Capture the cell that displays the provided text and extract its (x, y) central coordinate. 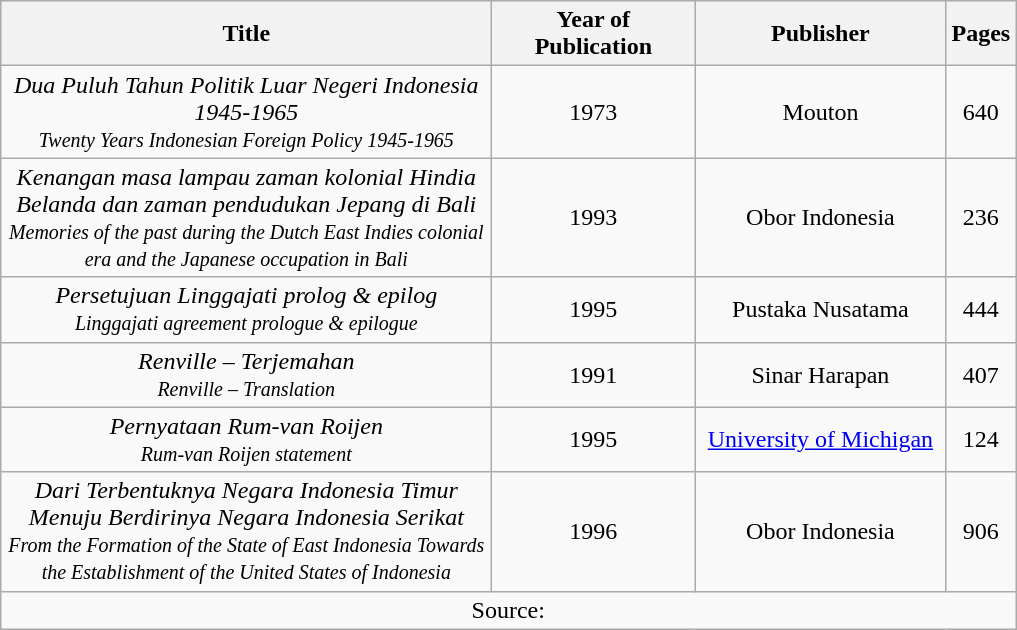
640 (981, 112)
906 (981, 532)
Persetujuan Linggajati prolog & epilogLinggajati agreement prologue & epilogue (246, 310)
Mouton (820, 112)
1996 (594, 532)
124 (981, 440)
Title (246, 34)
1991 (594, 374)
1973 (594, 112)
Dua Puluh Tahun Politik Luar Negeri Indonesia 1945-1965Twenty Years Indonesian Foreign Policy 1945-1965 (246, 112)
Pernyataan Rum-van RoijenRum-van Roijen statement (246, 440)
University of Michigan (820, 440)
Publisher (820, 34)
1993 (594, 218)
Sinar Harapan (820, 374)
Source: (508, 610)
407 (981, 374)
444 (981, 310)
Renville – TerjemahanRenville – Translation (246, 374)
Pustaka Nusatama (820, 310)
236 (981, 218)
Pages (981, 34)
Year of Publication (594, 34)
